Identify which cell holds the provided text, then report its [X, Y] central coordinate. 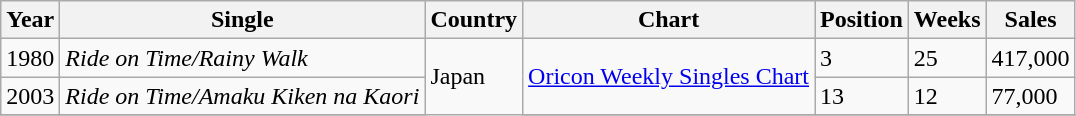
1980 [30, 58]
Chart [669, 20]
12 [947, 96]
3 [862, 58]
13 [862, 96]
Japan [474, 77]
Single [242, 20]
Weeks [947, 20]
Ride on Time/Amaku Kiken na Kaori [242, 96]
417,000 [1030, 58]
Oricon Weekly Singles Chart [669, 77]
77,000 [1030, 96]
2003 [30, 96]
Country [474, 20]
25 [947, 58]
Year [30, 20]
Position [862, 20]
Sales [1030, 20]
Ride on Time/Rainy Walk [242, 58]
